Locate the cell with the specified text and output its (X, Y) center coordinate. 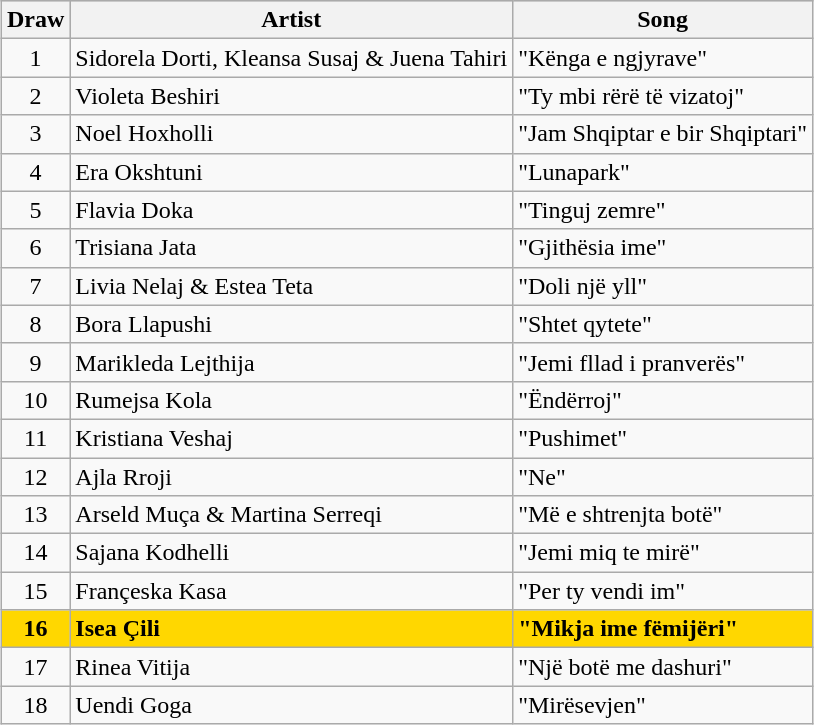
"Per ty vendi im" (663, 591)
"Jemi miq te mirë" (663, 553)
4 (35, 172)
"Jam Shqiptar e bir Shqiptari" (663, 134)
"Ty mbi rërë të vizatoj" (663, 96)
"Gjithësia ime" (663, 248)
Rinea Vitija (292, 667)
"Një botë me dashuri" (663, 667)
"Kënga e ngjyrave" (663, 58)
12 (35, 477)
8 (35, 324)
16 (35, 629)
Isea Çili (292, 629)
Trisiana Jata (292, 248)
Song (663, 20)
15 (35, 591)
Marikleda Lejthija (292, 362)
Ajla Rroji (292, 477)
Arseld Muça & Martina Serreqi (292, 515)
"Tinguj zemre" (663, 210)
Artist (292, 20)
10 (35, 400)
1 (35, 58)
"Shtet qytete" (663, 324)
3 (35, 134)
"Mikja ime fëmijëri" (663, 629)
14 (35, 553)
"Doli një yll" (663, 286)
2 (35, 96)
Sidorela Dorti, Kleansa Susaj & Juena Tahiri (292, 58)
9 (35, 362)
"Ëndërroj" (663, 400)
6 (35, 248)
Flavia Doka (292, 210)
11 (35, 438)
13 (35, 515)
Draw (35, 20)
17 (35, 667)
"Lunapark" (663, 172)
7 (35, 286)
Violeta Beshiri (292, 96)
18 (35, 705)
Françeska Kasa (292, 591)
Rumejsa Kola (292, 400)
"Pushimet" (663, 438)
Uendi Goga (292, 705)
Kristiana Veshaj (292, 438)
Noel Hoxholli (292, 134)
Era Okshtuni (292, 172)
"Më e shtrenjta botë" (663, 515)
Livia Nelaj & Estea Teta (292, 286)
"Mirësevjen" (663, 705)
"Ne" (663, 477)
Bora Llapushi (292, 324)
5 (35, 210)
Sajana Kodhelli (292, 553)
"Jemi fllad i pranverës" (663, 362)
